Pinpoint the cell where the given text exists, returning its (X, Y) midpoint coordinate. 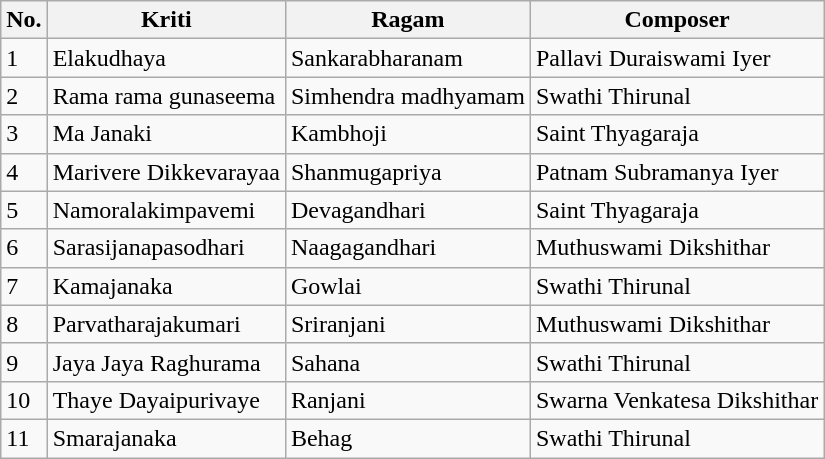
7 (24, 286)
Kriti (166, 20)
11 (24, 438)
3 (24, 134)
10 (24, 400)
Sarasijanapasodhari (166, 248)
Ranjani (408, 400)
Simhendra madhyamam (408, 96)
Ragam (408, 20)
Behag (408, 438)
Sahana (408, 362)
Kambhoji (408, 134)
Sriranjani (408, 324)
2 (24, 96)
Ma Janaki (166, 134)
Marivere Dikkevarayaa (166, 172)
Patnam Subramanya Iyer (676, 172)
Naagagandhari (408, 248)
6 (24, 248)
9 (24, 362)
Devagandhari (408, 210)
Rama rama gunaseema (166, 96)
Kamajanaka (166, 286)
Parvatharajakumari (166, 324)
Pallavi Duraiswami Iyer (676, 58)
Swarna Venkatesa Dikshithar (676, 400)
Smarajanaka (166, 438)
8 (24, 324)
Gowlai (408, 286)
Namoralakimpavemi (166, 210)
4 (24, 172)
Composer (676, 20)
Sankarabharanam (408, 58)
Elakudhaya (166, 58)
5 (24, 210)
Shanmugapriya (408, 172)
1 (24, 58)
Jaya Jaya Raghurama (166, 362)
No. (24, 20)
Thaye Dayaipurivaye (166, 400)
